From the cell containing the given text, extract its center point as [X, Y] coordinate. 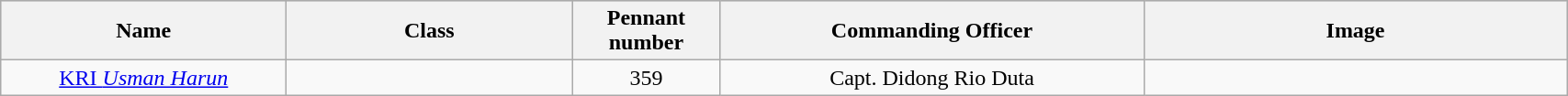
Name [143, 31]
Capt. Didong Rio Duta [931, 78]
Pennant number [647, 31]
KRI Usman Harun [143, 78]
Commanding Officer [931, 31]
359 [647, 78]
Class [430, 31]
Image [1356, 31]
